Return [X, Y] of the center of cell containing provided text 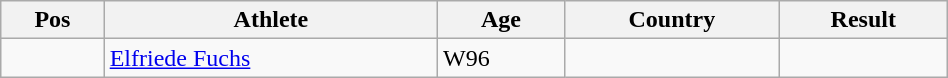
Pos [52, 20]
Age [502, 20]
Athlete [270, 20]
W96 [502, 58]
Result [863, 20]
Elfriede Fuchs [270, 58]
Country [672, 20]
